Output the [X, Y] coordinate of the center of the cell containing the given text.  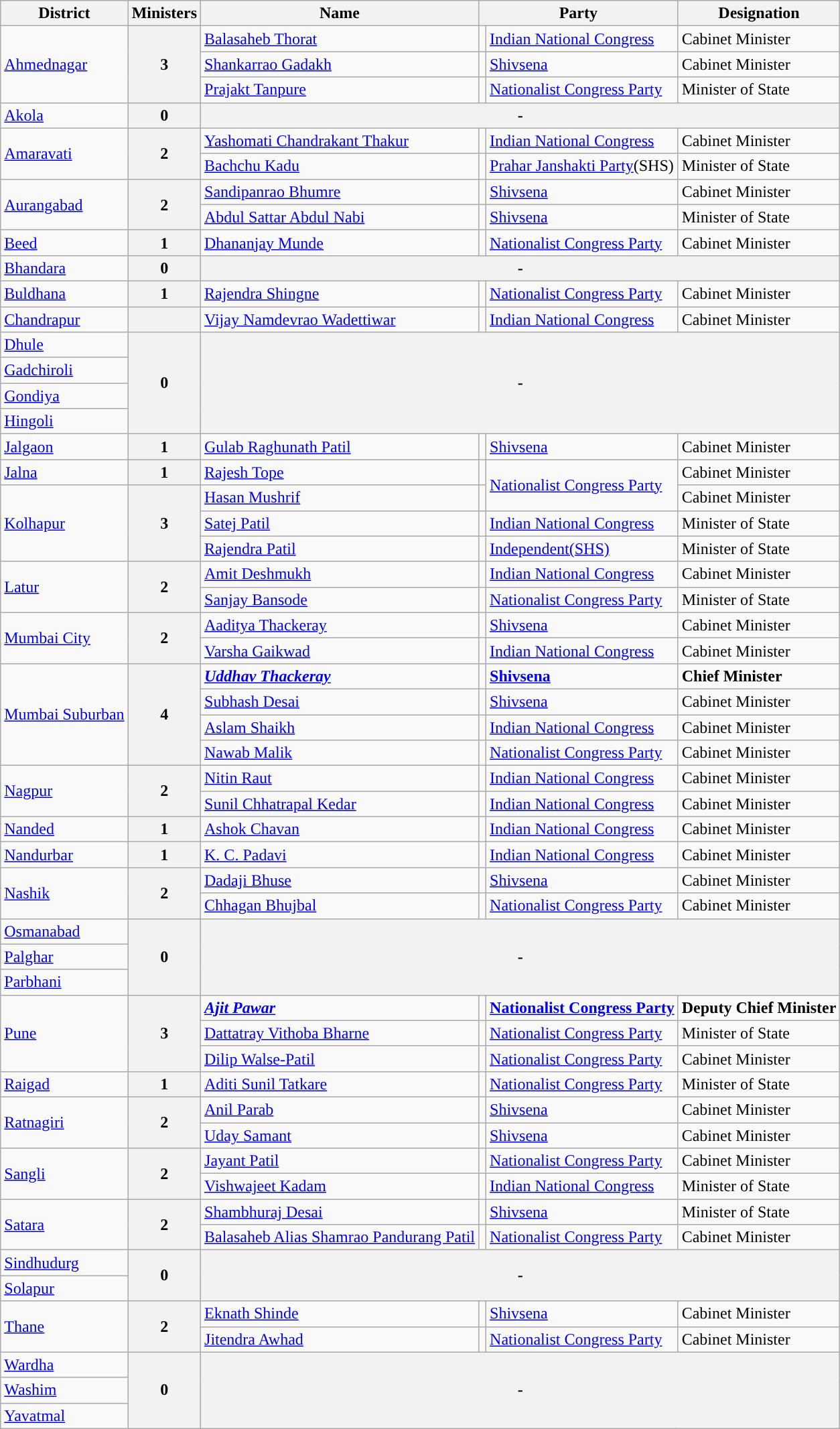
Dhananjay Munde [340, 243]
Uday Samant [340, 1136]
Chandrapur [64, 320]
Eknath Shinde [340, 1314]
Satej Patil [340, 523]
Independent(SHS) [583, 549]
Vijay Namdevrao Wadettiwar [340, 320]
Varsha Gaikwad [340, 651]
Kolhapur [64, 523]
Nawab Malik [340, 753]
Aaditya Thackeray [340, 625]
Wardha [64, 1365]
Aurangabad [64, 204]
Ajit Pawar [340, 1008]
Jalna [64, 472]
Rajendra Patil [340, 549]
Ahmednagar [64, 64]
Amaravati [64, 153]
Jayant Patil [340, 1161]
Nitin Raut [340, 778]
Bhandara [64, 268]
Osmanabad [64, 931]
Ashok Chavan [340, 829]
Jalgaon [64, 447]
Bachchu Kadu [340, 166]
Mumbai City [64, 638]
Hasan Mushrif [340, 498]
Sunil Chhatrapal Kedar [340, 804]
Party [578, 13]
Sindhudurg [64, 1263]
Yavatmal [64, 1416]
District [64, 13]
Dattatray Vithoba Bharne [340, 1033]
Thane [64, 1326]
Nashik [64, 893]
Dadaji Bhuse [340, 880]
Balasaheb Thorat [340, 39]
Nanded [64, 829]
Sangli [64, 1174]
Name [340, 13]
Gadchiroli [64, 370]
Washim [64, 1390]
Subhash Desai [340, 701]
Vishwajeet Kadam [340, 1186]
Hingoli [64, 421]
Aslam Shaikh [340, 727]
Designation [759, 13]
Yashomati Chandrakant Thakur [340, 141]
Aditi Sunil Tatkare [340, 1084]
Mumbai Suburban [64, 714]
Dilip Walse-Patil [340, 1059]
Pune [64, 1033]
Sandipanrao Bhumre [340, 192]
Uddhav Thackeray [340, 676]
Ministers [164, 13]
Rajesh Tope [340, 472]
Latur [64, 587]
Nandurbar [64, 855]
Shankarrao Gadakh [340, 64]
Buldhana [64, 293]
Sanjay Bansode [340, 600]
Dhule [64, 345]
Nagpur [64, 791]
Balasaheb Alias Shamrao Pandurang Patil [340, 1237]
Chief Minister [759, 676]
Ratnagiri [64, 1122]
Gondiya [64, 396]
4 [164, 714]
Prahar Janshakti Party(SHS) [583, 166]
Shambhuraj Desai [340, 1212]
Jitendra Awhad [340, 1339]
Gulab Raghunath Patil [340, 447]
Prajakt Tanpure [340, 90]
Chhagan Bhujbal [340, 906]
Amit Deshmukh [340, 574]
Deputy Chief Minister [759, 1008]
Raigad [64, 1084]
K. C. Padavi [340, 855]
Beed [64, 243]
Rajendra Shingne [340, 293]
Parbhani [64, 982]
Anil Parab [340, 1109]
Abdul Sattar Abdul Nabi [340, 217]
Satara [64, 1225]
Palghar [64, 957]
Akola [64, 115]
Solapur [64, 1288]
